For the text-containing cell, return its midpoint in [x, y] coordinate format. 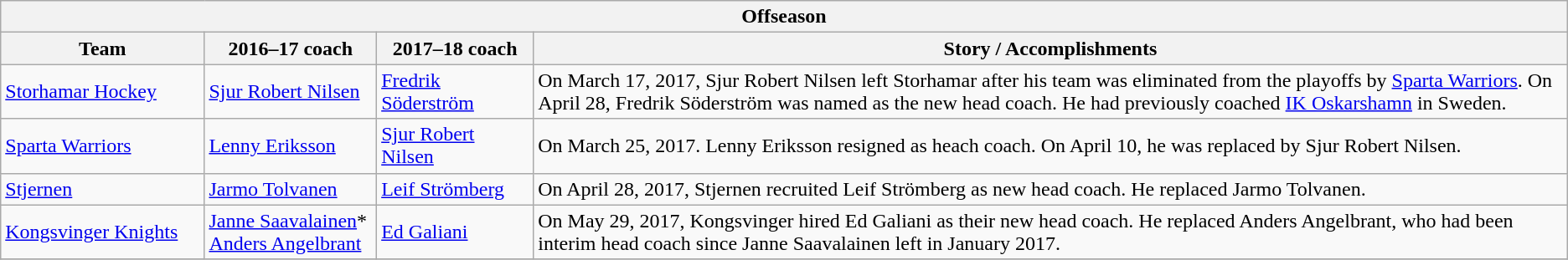
Kongsvinger Knights [102, 232]
Fredrik Söderström [456, 92]
2017–18 coach [456, 48]
Team [102, 48]
Leif Strömberg [456, 189]
Storhamar Hockey [102, 92]
Stjernen [102, 189]
Janne Saavalainen*Anders Angelbrant [291, 232]
2016–17 coach [291, 48]
Lenny Eriksson [291, 145]
On April 28, 2017, Stjernen recruited Leif Strömberg as new head coach. He replaced Jarmo Tolvanen. [1050, 189]
Sparta Warriors [102, 145]
Offseason [784, 17]
Ed Galiani [456, 232]
Story / Accomplishments [1050, 48]
Jarmo Tolvanen [291, 189]
On March 25, 2017. Lenny Eriksson resigned as heach coach. On April 10, he was replaced by Sjur Robert Nilsen. [1050, 145]
